For the text-containing cell, return its midpoint in (x, y) coordinate format. 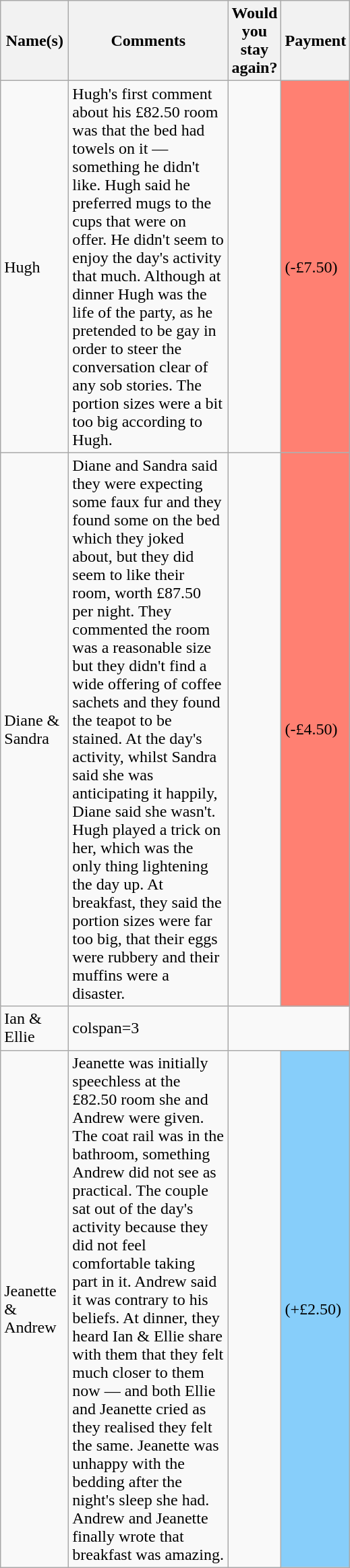
Comments (148, 40)
Payment (316, 40)
Would you stay again? (255, 40)
Jeanette & Andrew (35, 1308)
(-£4.50) (316, 730)
Hugh (35, 267)
Ian & Ellie (35, 1028)
(+£2.50) (316, 1308)
Diane & Sandra (35, 730)
(-£7.50) (316, 267)
colspan=3 (148, 1028)
Name(s) (35, 40)
